Identify which cell holds the provided text, then report its (X, Y) central coordinate. 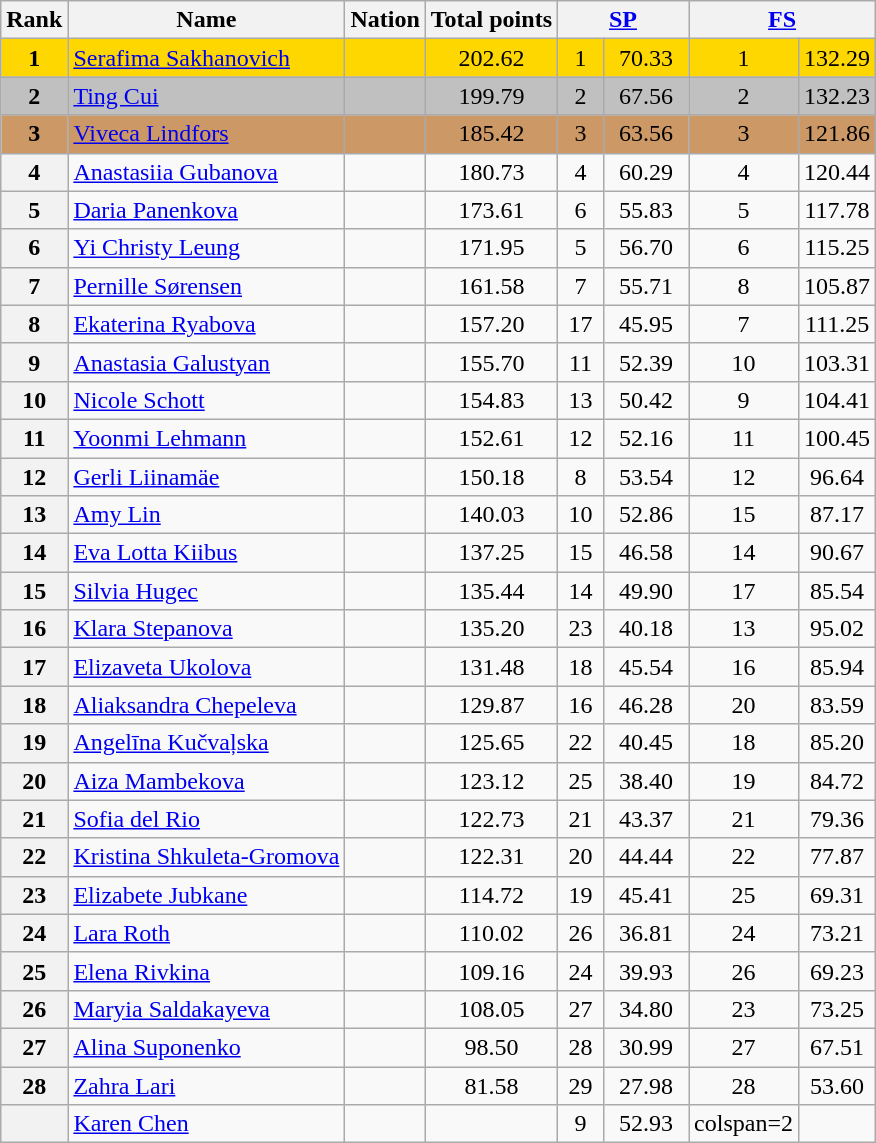
Aliaksandra Chepeleva (206, 705)
70.33 (646, 58)
Eva Lotta Kiibus (206, 553)
185.42 (491, 134)
Total points (491, 20)
Silvia Hugec (206, 591)
40.18 (646, 629)
45.54 (646, 667)
85.54 (836, 591)
154.83 (491, 400)
Anastasiia Gubanova (206, 172)
45.95 (646, 324)
52.86 (646, 515)
56.70 (646, 248)
Yoonmi Lehmann (206, 438)
79.36 (836, 819)
85.94 (836, 667)
34.80 (646, 1009)
Name (206, 20)
105.87 (836, 286)
53.60 (836, 1085)
Amy Lin (206, 515)
52.16 (646, 438)
131.48 (491, 667)
30.99 (646, 1047)
84.72 (836, 781)
29 (581, 1085)
140.03 (491, 515)
Rank (34, 20)
155.70 (491, 362)
colspan=2 (744, 1124)
55.71 (646, 286)
132.29 (836, 58)
40.45 (646, 743)
202.62 (491, 58)
Ting Cui (206, 96)
135.20 (491, 629)
Pernille Sørensen (206, 286)
Elizabete Jubkane (206, 895)
109.16 (491, 971)
Karen Chen (206, 1124)
67.56 (646, 96)
98.50 (491, 1047)
50.42 (646, 400)
117.78 (836, 210)
103.31 (836, 362)
180.73 (491, 172)
49.90 (646, 591)
60.29 (646, 172)
Elizaveta Ukolova (206, 667)
Gerli Liinamäe (206, 477)
52.93 (646, 1124)
Viveca Lindfors (206, 134)
77.87 (836, 857)
83.59 (836, 705)
63.56 (646, 134)
104.41 (836, 400)
120.44 (836, 172)
135.44 (491, 591)
44.44 (646, 857)
Nicole Schott (206, 400)
125.65 (491, 743)
137.25 (491, 553)
173.61 (491, 210)
73.21 (836, 933)
129.87 (491, 705)
111.25 (836, 324)
Aiza Mambekova (206, 781)
87.17 (836, 515)
90.67 (836, 553)
108.05 (491, 1009)
36.81 (646, 933)
Angelīna Kučvaļska (206, 743)
69.31 (836, 895)
53.54 (646, 477)
46.58 (646, 553)
Yi Christy Leung (206, 248)
43.37 (646, 819)
122.73 (491, 819)
Anastasia Galustyan (206, 362)
73.25 (836, 1009)
115.25 (836, 248)
SP (624, 20)
Maryia Saldakayeva (206, 1009)
Ekaterina Ryabova (206, 324)
39.93 (646, 971)
121.86 (836, 134)
38.40 (646, 781)
Lara Roth (206, 933)
96.64 (836, 477)
81.58 (491, 1085)
45.41 (646, 895)
161.58 (491, 286)
Zahra Lari (206, 1085)
46.28 (646, 705)
114.72 (491, 895)
Kristina Shkuleta-Gromova (206, 857)
122.31 (491, 857)
150.18 (491, 477)
Daria Panenkova (206, 210)
110.02 (491, 933)
123.12 (491, 781)
52.39 (646, 362)
67.51 (836, 1047)
Alina Suponenko (206, 1047)
85.20 (836, 743)
27.98 (646, 1085)
FS (782, 20)
100.45 (836, 438)
Sofia del Rio (206, 819)
Klara Stepanova (206, 629)
171.95 (491, 248)
199.79 (491, 96)
55.83 (646, 210)
69.23 (836, 971)
132.23 (836, 96)
Nation (385, 20)
152.61 (491, 438)
Elena Rivkina (206, 971)
157.20 (491, 324)
Serafima Sakhanovich (206, 58)
95.02 (836, 629)
